Determine the [X, Y] coordinate at the center of the cell enclosing the given text.  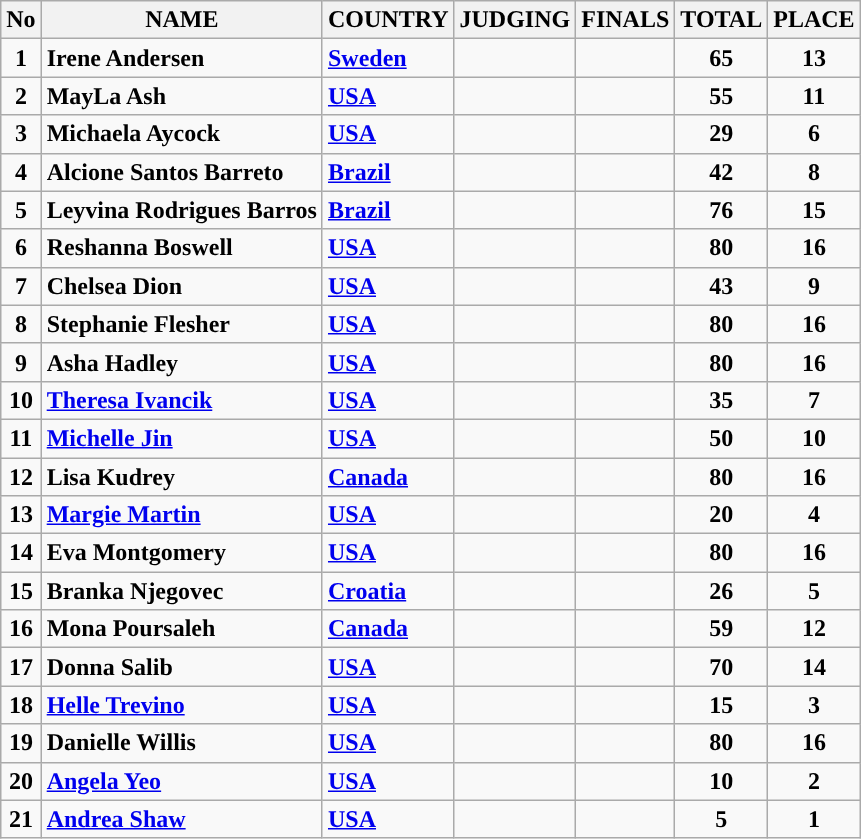
Mona Poursaleh [182, 629]
Asha Hadley [182, 362]
Donna Salib [182, 667]
Croatia [388, 591]
76 [722, 210]
Lisa Kudrey [182, 477]
JUDGING [515, 20]
Michelle Jin [182, 438]
No [21, 20]
MayLa Ash [182, 96]
Chelsea Dion [182, 286]
Danielle Willis [182, 743]
PLACE [814, 20]
18 [21, 705]
43 [722, 286]
Reshanna Boswell [182, 248]
50 [722, 438]
29 [722, 134]
Irene Andersen [182, 58]
Theresa Ivancik [182, 400]
35 [722, 400]
65 [722, 58]
55 [722, 96]
Sweden [388, 58]
TOTAL [722, 20]
21 [21, 819]
Stephanie Flesher [182, 324]
Margie Martin [182, 515]
Branka Njegovec [182, 591]
17 [21, 667]
70 [722, 667]
Michaela Aycock [182, 134]
Alcione Santos Barreto [182, 172]
Helle Trevino [182, 705]
COUNTRY [388, 20]
Andrea Shaw [182, 819]
42 [722, 172]
NAME [182, 20]
Angela Yeo [182, 781]
19 [21, 743]
FINALS [626, 20]
26 [722, 591]
59 [722, 629]
Eva Montgomery [182, 553]
Leyvina Rodrigues Barros [182, 210]
